Identify which cell holds the provided text, then report its [X, Y] central coordinate. 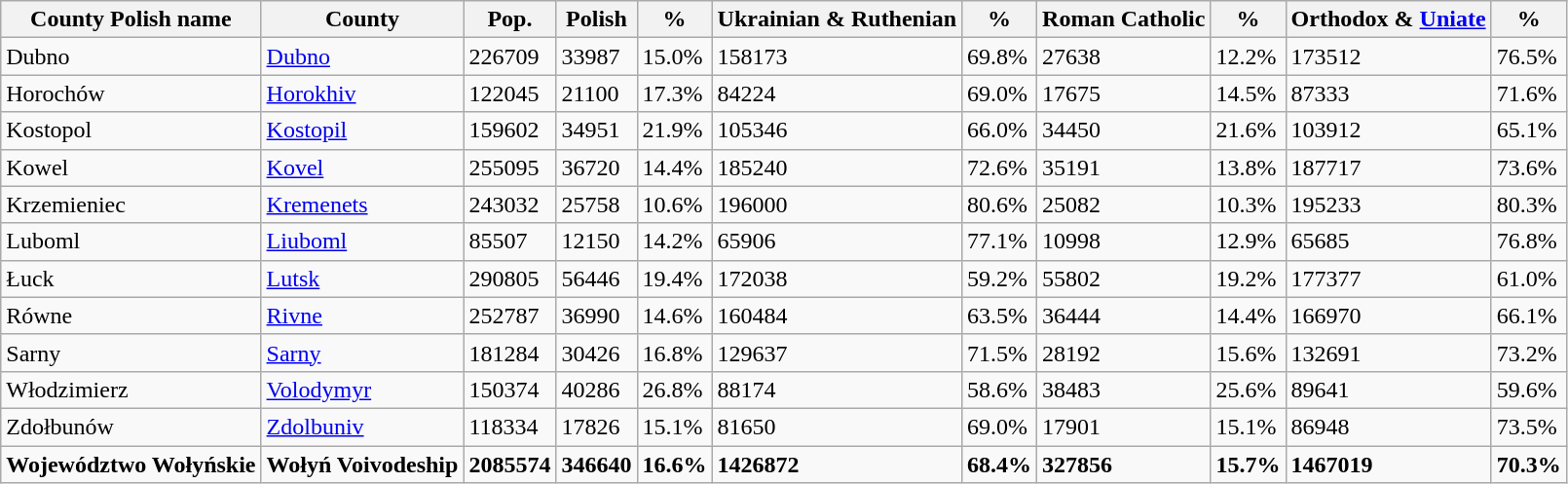
36720 [596, 168]
172038 [837, 279]
185240 [837, 168]
226709 [510, 56]
Województwo Wołyńskie [131, 465]
12.9% [1249, 242]
12150 [596, 242]
Zdolbuniv [362, 427]
28192 [1124, 353]
17675 [1124, 93]
Kovel [362, 168]
25.6% [1249, 390]
71.5% [999, 353]
16.6% [674, 465]
118334 [510, 427]
252787 [510, 316]
17901 [1124, 427]
14.5% [1249, 93]
Kowel [131, 168]
Wołyń Voivodeship [362, 465]
159602 [510, 130]
58.6% [999, 390]
73.5% [1529, 427]
25082 [1124, 205]
Pop. [510, 19]
346640 [596, 465]
County Polish name [131, 19]
77.1% [999, 242]
1467019 [1389, 465]
65.1% [1529, 130]
33987 [596, 56]
80.6% [999, 205]
21100 [596, 93]
12.2% [1249, 56]
196000 [837, 205]
10.6% [674, 205]
14.6% [674, 316]
Ukrainian & Ruthenian [837, 19]
73.6% [1529, 168]
122045 [510, 93]
34951 [596, 130]
88174 [837, 390]
15.0% [674, 56]
15.6% [1249, 353]
County [362, 19]
26.8% [674, 390]
70.3% [1529, 465]
Luboml [131, 242]
Horochów [131, 93]
19.4% [674, 279]
66.0% [999, 130]
59.6% [1529, 390]
80.3% [1529, 205]
150374 [510, 390]
85507 [510, 242]
68.4% [999, 465]
327856 [1124, 465]
38483 [1124, 390]
87333 [1389, 93]
Zdołbunów [131, 427]
13.8% [1249, 168]
59.2% [999, 279]
173512 [1389, 56]
103912 [1389, 130]
76.8% [1529, 242]
Volodymyr [362, 390]
Łuck [131, 279]
36444 [1124, 316]
181284 [510, 353]
Lutsk [362, 279]
65685 [1389, 242]
14.2% [674, 242]
10.3% [1249, 205]
290805 [510, 279]
Krzemieniec [131, 205]
36990 [596, 316]
Kostopil [362, 130]
243032 [510, 205]
10998 [1124, 242]
56446 [596, 279]
72.6% [999, 168]
27638 [1124, 56]
17.3% [674, 93]
1426872 [837, 465]
71.6% [1529, 93]
86948 [1389, 427]
Kostopol [131, 130]
89641 [1389, 390]
55802 [1124, 279]
34450 [1124, 130]
Polish [596, 19]
105346 [837, 130]
187717 [1389, 168]
21.6% [1249, 130]
Włodzimierz [131, 390]
65906 [837, 242]
Roman Catholic [1124, 19]
76.5% [1529, 56]
16.8% [674, 353]
66.1% [1529, 316]
Orthodox & Uniate [1389, 19]
25758 [596, 205]
Rivne [362, 316]
129637 [837, 353]
35191 [1124, 168]
40286 [596, 390]
63.5% [999, 316]
15.7% [1249, 465]
61.0% [1529, 279]
2085574 [510, 465]
17826 [596, 427]
69.8% [999, 56]
Liuboml [362, 242]
177377 [1389, 279]
160484 [837, 316]
21.9% [674, 130]
158173 [837, 56]
255095 [510, 168]
166970 [1389, 316]
73.2% [1529, 353]
132691 [1389, 353]
84224 [837, 93]
Kremenets [362, 205]
Równe [131, 316]
81650 [837, 427]
19.2% [1249, 279]
Horokhiv [362, 93]
195233 [1389, 205]
30426 [596, 353]
